Output the (x, y) coordinate of the center of the cell containing the given text.  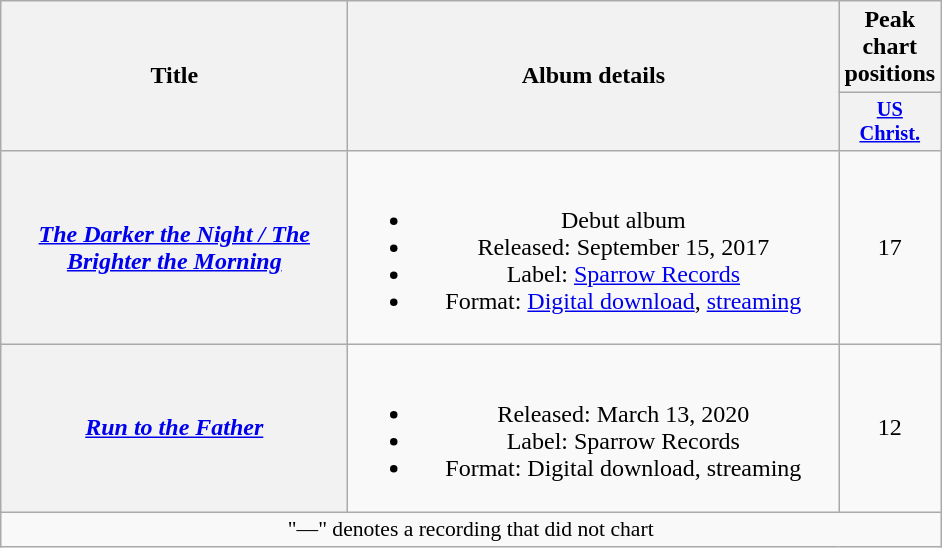
12 (890, 428)
USChrist. (890, 122)
Peak chart positions (890, 47)
Album details (594, 76)
Run to the Father (174, 428)
Title (174, 76)
"—" denotes a recording that did not chart (471, 530)
17 (890, 247)
The Darker the Night / The Brighter the Morning (174, 247)
Released: March 13, 2020Label: Sparrow RecordsFormat: Digital download, streaming (594, 428)
Debut albumReleased: September 15, 2017Label: Sparrow RecordsFormat: Digital download, streaming (594, 247)
